Output the (x, y) coordinate of the center of the cell containing the given text.  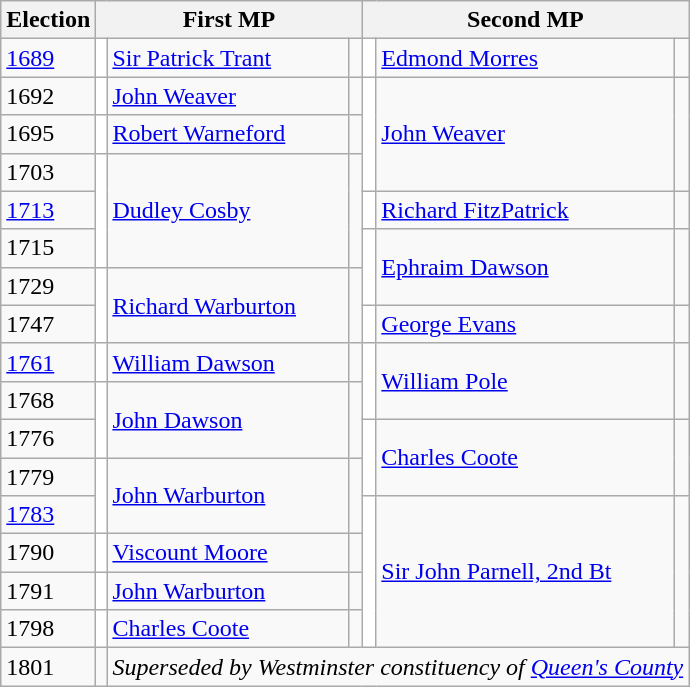
Election (48, 20)
1791 (48, 591)
First MP (229, 20)
Superseded by Westminster constituency of Queen's County (398, 667)
1779 (48, 477)
1747 (48, 324)
Sir John Parnell, 2nd Bt (526, 572)
William Pole (526, 381)
1729 (48, 286)
Richard FitzPatrick (526, 210)
1713 (48, 210)
1703 (48, 172)
Sir Patrick Trant (228, 58)
1692 (48, 96)
1801 (48, 667)
Richard Warburton (228, 305)
Ephraim Dawson (526, 267)
Viscount Moore (228, 553)
1798 (48, 629)
Edmond Morres (526, 58)
George Evans (526, 324)
1790 (48, 553)
1689 (48, 58)
1695 (48, 134)
Robert Warneford (228, 134)
1761 (48, 362)
1768 (48, 400)
1776 (48, 438)
1783 (48, 515)
Second MP (526, 20)
1715 (48, 248)
Dudley Cosby (228, 210)
John Dawson (228, 419)
William Dawson (228, 362)
